From the cell containing the given text, extract its center point as [X, Y] coordinate. 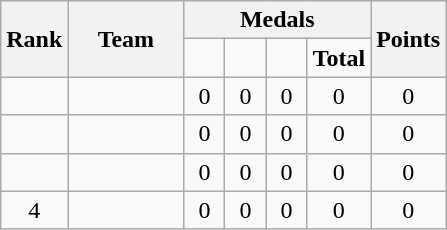
Points [408, 39]
Total [339, 58]
Medals [278, 20]
4 [34, 210]
Team [126, 39]
Rank [34, 39]
